Locate the cell with the specified text and output its (X, Y) center coordinate. 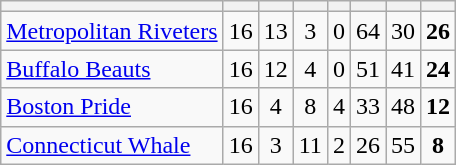
48 (404, 107)
30 (404, 31)
33 (368, 107)
Connecticut Whale (112, 145)
13 (276, 31)
64 (368, 31)
Boston Pride (112, 107)
Buffalo Beauts (112, 69)
24 (438, 69)
55 (404, 145)
51 (368, 69)
2 (338, 145)
Metropolitan Riveters (112, 31)
11 (310, 145)
41 (404, 69)
